Return [x, y] of the center of cell containing provided text 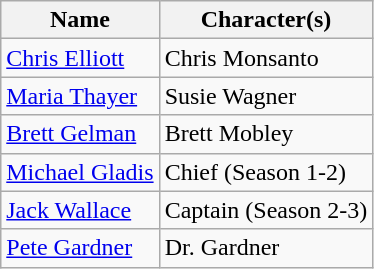
Jack Wallace [80, 210]
Maria Thayer [80, 96]
Michael Gladis [80, 172]
Name [80, 20]
Chris Elliott [80, 58]
Character(s) [266, 20]
Brett Mobley [266, 134]
Chief (Season 1-2) [266, 172]
Pete Gardner [80, 248]
Dr. Gardner [266, 248]
Captain (Season 2-3) [266, 210]
Chris Monsanto [266, 58]
Susie Wagner [266, 96]
Brett Gelman [80, 134]
